For the text-containing cell, return its midpoint in (x, y) coordinate format. 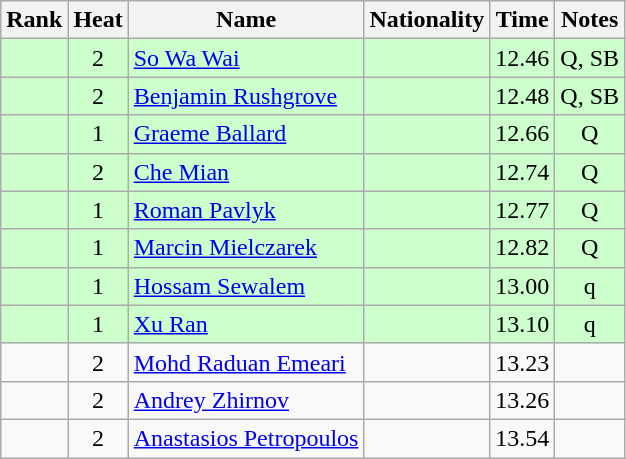
13.00 (522, 286)
Name (246, 20)
12.48 (522, 96)
Nationality (427, 20)
13.54 (522, 438)
Anastasios Petropoulos (246, 438)
Roman Pavlyk (246, 210)
Heat (98, 20)
Graeme Ballard (246, 134)
12.77 (522, 210)
Che Mian (246, 172)
12.74 (522, 172)
Mohd Raduan Emeari (246, 362)
13.10 (522, 324)
13.23 (522, 362)
12.66 (522, 134)
12.82 (522, 248)
Notes (590, 20)
13.26 (522, 400)
Benjamin Rushgrove (246, 96)
Marcin Mielczarek (246, 248)
Andrey Zhirnov (246, 400)
Xu Ran (246, 324)
Time (522, 20)
12.46 (522, 58)
Hossam Sewalem (246, 286)
So Wa Wai (246, 58)
Rank (34, 20)
